For the text-containing cell, return its midpoint in (x, y) coordinate format. 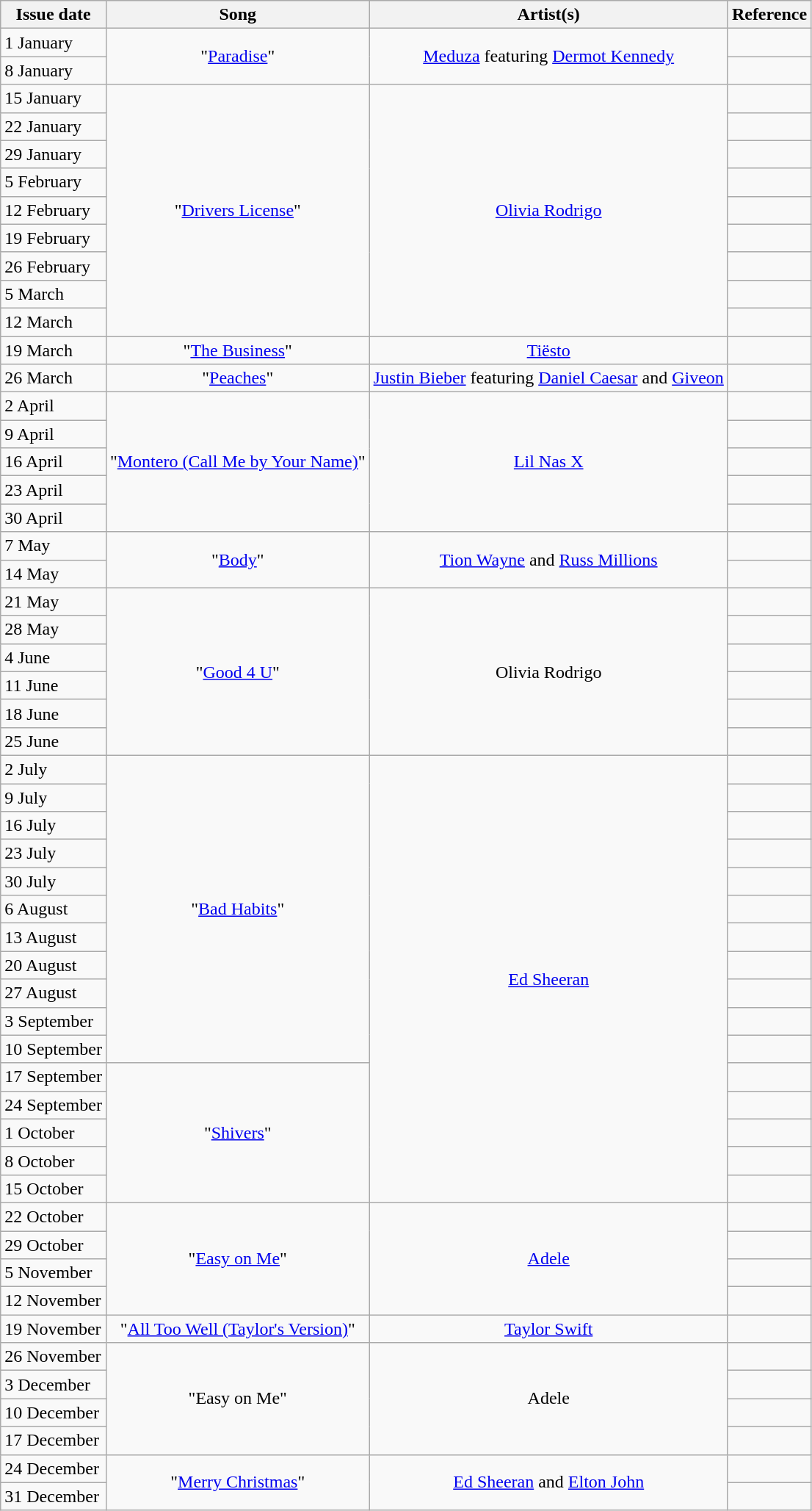
17 December (54, 1440)
"All Too Well (Taylor's Version)" (238, 1329)
31 December (54, 1496)
4 June (54, 657)
6 August (54, 909)
Ed Sheeran (548, 978)
5 February (54, 182)
2 July (54, 769)
"Shivers" (238, 1133)
Tion Wayne and Russ Millions (548, 560)
30 April (54, 518)
8 October (54, 1161)
"Good 4 U" (238, 671)
19 November (54, 1329)
17 September (54, 1077)
9 April (54, 434)
19 February (54, 238)
Reference (769, 15)
"Bad Habits" (238, 909)
Justin Bieber featuring Daniel Caesar and Giveon (548, 378)
Ed Sheeran and Elton John (548, 1482)
Artist(s) (548, 15)
18 June (54, 713)
Meduza featuring Dermot Kennedy (548, 57)
"Paradise" (238, 57)
28 May (54, 630)
26 March (54, 378)
5 March (54, 294)
1 January (54, 43)
23 April (54, 490)
12 February (54, 210)
19 March (54, 350)
25 June (54, 741)
13 August (54, 937)
8 January (54, 71)
3 September (54, 1021)
9 July (54, 797)
Taylor Swift (548, 1329)
15 October (54, 1189)
Issue date (54, 15)
"Montero (Call Me by Your Name)" (238, 462)
10 December (54, 1413)
24 September (54, 1105)
12 November (54, 1301)
16 April (54, 462)
7 May (54, 546)
11 June (54, 685)
1 October (54, 1133)
Lil Nas X (548, 462)
26 November (54, 1357)
15 January (54, 98)
29 January (54, 154)
16 July (54, 826)
"The Business" (238, 350)
"Drivers License" (238, 210)
14 May (54, 574)
12 March (54, 322)
22 January (54, 126)
Tiësto (548, 350)
10 September (54, 1049)
30 July (54, 881)
29 October (54, 1245)
"Peaches" (238, 378)
"Body" (238, 560)
20 August (54, 965)
Song (238, 15)
22 October (54, 1216)
"Merry Christmas" (238, 1482)
21 May (54, 602)
26 February (54, 266)
3 December (54, 1385)
27 August (54, 993)
23 July (54, 854)
5 November (54, 1273)
24 December (54, 1468)
2 April (54, 406)
